Extract the (x, y) coordinate from the center of the cell holding the provided text.  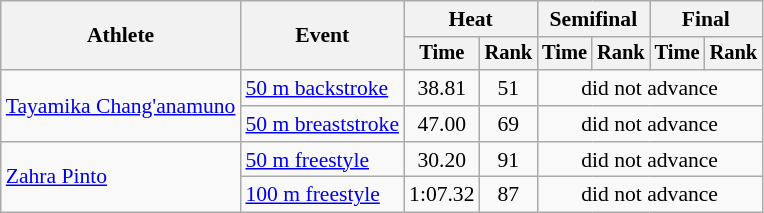
50 m freestyle (322, 160)
100 m freestyle (322, 195)
30.20 (442, 160)
50 m backstroke (322, 88)
Heat (470, 19)
Final (706, 19)
87 (509, 195)
38.81 (442, 88)
Tayamika Chang'anamuno (121, 106)
69 (509, 124)
Zahra Pinto (121, 178)
1:07.32 (442, 195)
91 (509, 160)
47.00 (442, 124)
Athlete (121, 36)
51 (509, 88)
Event (322, 36)
Semifinal (593, 19)
50 m breaststroke (322, 124)
